Find where the given text appears and provide that cell's center as [x, y] coordinate. 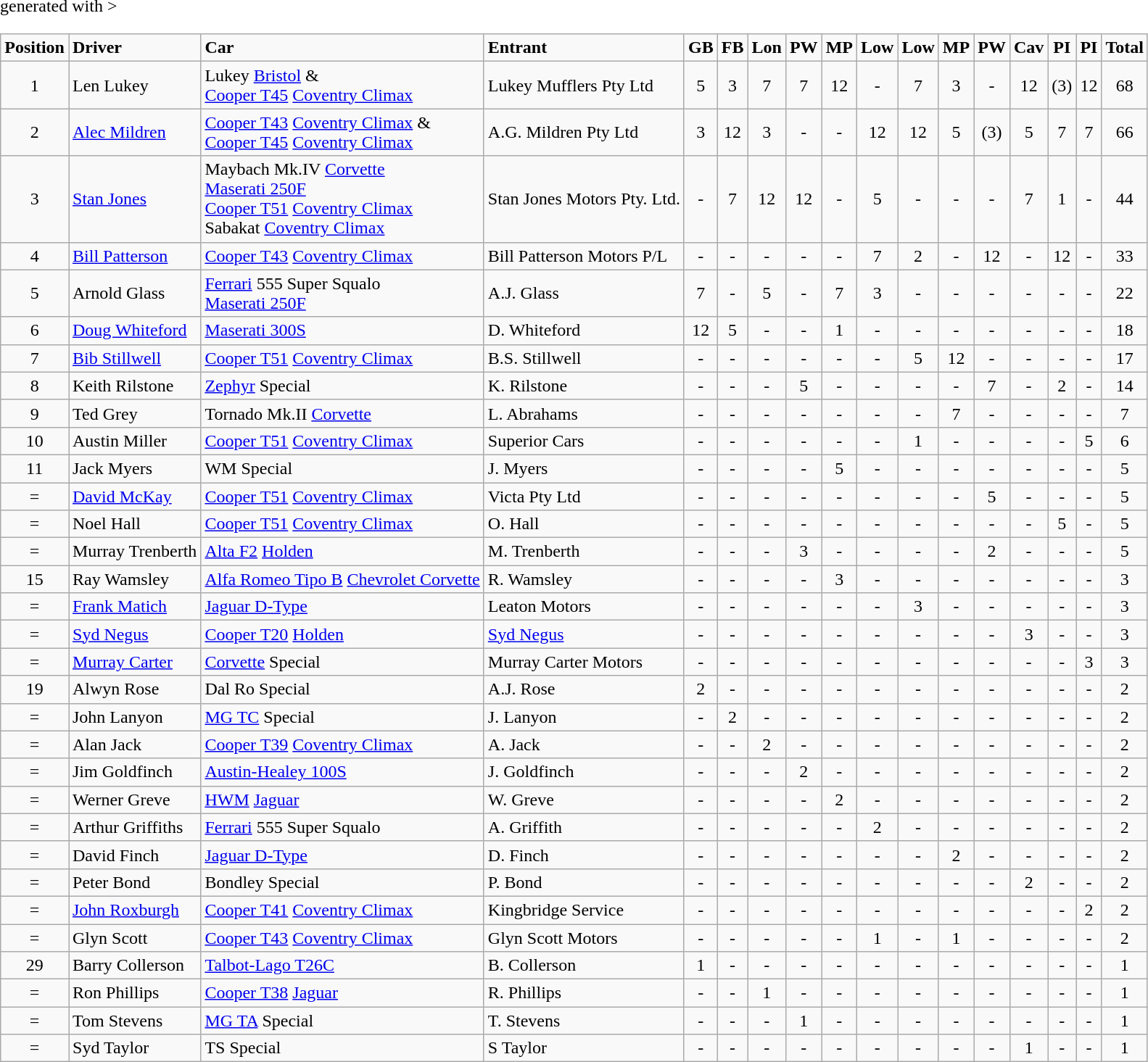
P. Bond [584, 882]
Alan Jack [134, 744]
HWM Jaguar [342, 800]
Frank Matich [134, 607]
Cooper T43 Coventry Climax & Cooper T45 Coventry Climax [342, 132]
Entrant [584, 48]
Werner Greve [134, 800]
Jim Goldfinch [134, 772]
Ted Grey [134, 413]
Cooper T39 Coventry Climax [342, 744]
Talbot-Lago T26C [342, 966]
14 [1125, 386]
D. Whiteford [584, 331]
Noel Hall [134, 524]
10 [35, 441]
M. Trenberth [584, 552]
Car [342, 48]
A.G. Mildren Pty Ltd [584, 132]
68 [1125, 86]
Bill Patterson Motors P/L [584, 256]
Austin-Healey 100S [342, 772]
Austin Miller [134, 441]
Keith Rilstone [134, 386]
Leaton Motors [584, 607]
Maybach Mk.IV Corvette Maserati 250F Cooper T51 Coventry Climax Sabakat Coventry Climax [342, 199]
Ray Wamsley [134, 579]
Peter Bond [134, 882]
22 [1125, 293]
Glyn Scott Motors [584, 937]
A.J. Rose [584, 689]
Alwyn Rose [134, 689]
Doug Whiteford [134, 331]
18 [1125, 331]
44 [1125, 199]
11 [35, 468]
B. Collerson [584, 966]
Cooper T38 Jaguar [342, 993]
17 [1125, 358]
Syd Taylor [134, 1048]
Glyn Scott [134, 937]
MG TC Special [342, 717]
John Lanyon [134, 717]
Arthur Griffiths [134, 827]
Jack Myers [134, 468]
TS Special [342, 1048]
Cooper T41 Coventry Climax [342, 910]
Alfa Romeo Tipo B Chevrolet Corvette [342, 579]
K. Rilstone [584, 386]
John Roxburgh [134, 910]
Maserati 300S [342, 331]
David Finch [134, 855]
Superior Cars [584, 441]
R. Phillips [584, 993]
David McKay [134, 497]
Corvette Special [342, 662]
Kingbridge Service [584, 910]
Stan Jones [134, 199]
GB [701, 48]
Lukey Bristol & Cooper T45 Coventry Climax [342, 86]
Lukey Mufflers Pty Ltd [584, 86]
Tornado Mk.II Corvette [342, 413]
Bondley Special [342, 882]
Ferrari 555 Super Squalo [342, 827]
9 [35, 413]
T. Stevens [584, 1021]
19 [35, 689]
Murray Carter [134, 662]
Dal Ro Special [342, 689]
Tom Stevens [134, 1021]
J. Goldfinch [584, 772]
Ferrari 555 Super Squalo Maserati 250F [342, 293]
Alta F2 Holden [342, 552]
J. Lanyon [584, 717]
Bib Stillwell [134, 358]
15 [35, 579]
Position [35, 48]
Len Lukey [134, 86]
33 [1125, 256]
W. Greve [584, 800]
66 [1125, 132]
Arnold Glass [134, 293]
B.S. Stillwell [584, 358]
A. Griffith [584, 827]
L. Abrahams [584, 413]
Victa Pty Ltd [584, 497]
Zephyr Special [342, 386]
A.J. Glass [584, 293]
Cav [1028, 48]
Barry Collerson [134, 966]
Total [1125, 48]
Alec Mildren [134, 132]
29 [35, 966]
Murray Carter Motors [584, 662]
FB [732, 48]
4 [35, 256]
A. Jack [584, 744]
R. Wamsley [584, 579]
Driver [134, 48]
J. Myers [584, 468]
MG TA Special [342, 1021]
O. Hall [584, 524]
WM Special [342, 468]
Cooper T20 Holden [342, 634]
D. Finch [584, 855]
Lon [767, 48]
Murray Trenberth [134, 552]
Ron Phillips [134, 993]
Stan Jones Motors Pty. Ltd. [584, 199]
8 [35, 386]
S Taylor [584, 1048]
Bill Patterson [134, 256]
